Output the (x, y) coordinate of the center of the cell containing the given text.  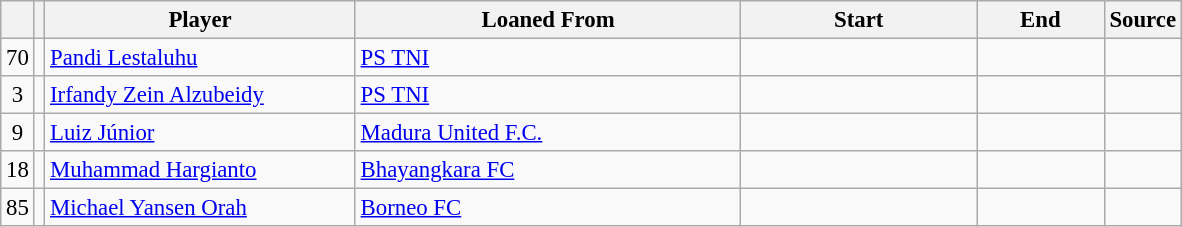
3 (18, 95)
9 (18, 133)
Michael Yansen Orah (200, 208)
70 (18, 58)
Muhammad Hargianto (200, 170)
Player (200, 20)
85 (18, 208)
18 (18, 170)
End (1040, 20)
Madura United F.C. (548, 133)
Irfandy Zein Alzubeidy (200, 95)
Pandi Lestaluhu (200, 58)
Borneo FC (548, 208)
Loaned From (548, 20)
Bhayangkara FC (548, 170)
Start (859, 20)
Luiz Júnior (200, 133)
Source (1142, 20)
